Return (X, Y) of the center of cell containing provided text 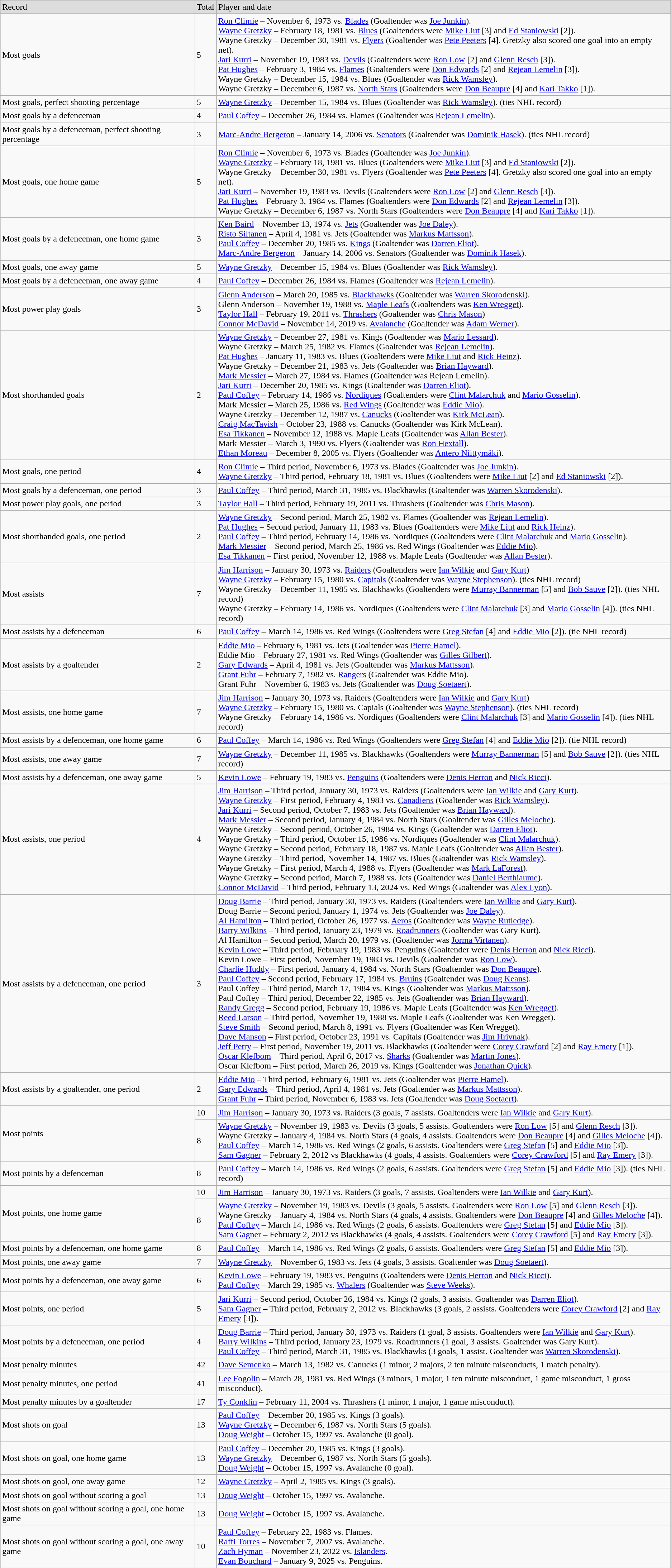
17 (205, 1402)
Most assists by a goaltender (97, 665)
Most goals, one away game (97, 267)
Lee Fogolin – March 28, 1981 vs. Red Wings (3 minors, 1 major, 1 ten minute misconduct, 1 game misconduct, 1 gross misconduct). (443, 1383)
Most power play goals, one period (97, 504)
Most points (97, 1134)
Most assists, one period (97, 839)
Most goals by a defenceman, one away game (97, 281)
Marc-Andre Bergeron – January 14, 2006 vs. Senators (Goaltender was Dominik Hasek). (ties NHL record) (443, 134)
Ty Conklin – February 11, 2004 vs. Thrashers (1 minor, 1 major, 1 game misconduct). (443, 1402)
Most penalty minutes by a goaltender (97, 1402)
12 (205, 1481)
Paul Coffey – Third period, March 31, 1985 vs. Blackhawks (Goaltender was Warren Skorodenski). (443, 490)
Most shots on goal without scoring a goal, one away game (97, 1547)
Most shorthanded goals (97, 395)
Dave Semenko – March 13, 1982 vs. Canucks (1 minor, 2 majors, 2 ten minute misconducts, 1 match penalty). (443, 1365)
Record (97, 7)
Most points, one home game (97, 1213)
Most shorthanded goals, one period (97, 537)
Wayne Gretzky – December 11, 1985 vs. Blackhawks (Goaltenders were Murray Bannerman [5] and Bob Sauve [2]). (ties NHL record) (443, 759)
Most points by a defenceman, one away game (97, 1281)
Most goals, one period (97, 472)
Most assists, one away game (97, 759)
Most shots on goal without scoring a goal (97, 1495)
Most penalty minutes (97, 1365)
Most shots on goal, one home game (97, 1458)
Wayne Gretzky – November 6, 1983 vs. Jets (4 goals, 3 assists. Goaltender was Doug Soetaert). (443, 1262)
Wayne Gretzky – December 15, 1984 vs. Blues (Goaltender was Rick Wamsley). (443, 267)
Kevin Lowe – February 19, 1983 vs. Penguins (Goaltenders were Denis Herron and Nick Ricci). (443, 777)
Most shots on goal (97, 1425)
Most assists by a defenceman, one period (97, 983)
Most assists (97, 594)
Most assists by a goaltender, one period (97, 1089)
42 (205, 1365)
Most goals by a defenceman, one period (97, 490)
Paul Coffey – March 14, 1986 vs. Red Wings (2 goals, 6 assists. Goaltenders were Greg Stefan [5] and Eddie Mio [3]). (ties NHL record) (443, 1173)
Wayne Gretzky – December 15, 1984 vs. Blues (Goaltender was Rick Wamsley). (ties NHL record) (443, 102)
Most points, one away game (97, 1262)
Most points by a defenceman, one period (97, 1342)
Wayne Gretzky – April 2, 1985 vs. Kings (3 goals). (443, 1481)
Most power play goals (97, 309)
Most goals (97, 54)
Most assists, one home game (97, 712)
Player and date (443, 7)
Most goals by a defenceman, one home game (97, 239)
41 (205, 1383)
Most shots on goal, one away game (97, 1481)
Most penalty minutes, one period (97, 1383)
Most assists by a defenceman, one away game (97, 777)
Paul Coffey – March 14, 1986 vs. Red Wings (2 goals, 6 assists. Goaltenders were Greg Stefan [5] and Eddie Mio [3]). (443, 1248)
Total (205, 7)
Most points by a defenceman (97, 1173)
Most goals by a defenceman (97, 116)
Most assists by a defenceman (97, 632)
Most goals by a defenceman, perfect shooting percentage (97, 134)
Most goals, one home game (97, 182)
Most points, one period (97, 1309)
Most goals, perfect shooting percentage (97, 102)
Most shots on goal without scoring a goal, one home game (97, 1514)
Most assists by a defenceman, one home game (97, 740)
Most points by a defenceman, one home game (97, 1248)
Taylor Hall – Third period, February 19, 2011 vs. Thrashers (Goaltender was Chris Mason). (443, 504)
